Return the (x, y) coordinate for the center point of the cell that contains the specified text.  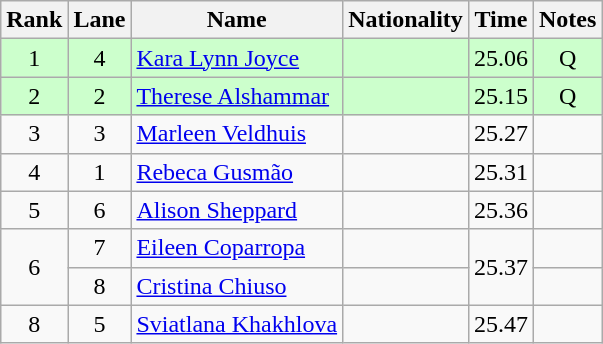
Alison Sheppard (237, 210)
Nationality (406, 20)
Eileen Coparropa (237, 248)
Sviatlana Khakhlova (237, 324)
25.15 (500, 96)
25.27 (500, 134)
Marleen Veldhuis (237, 134)
25.31 (500, 172)
25.36 (500, 210)
Rank (34, 20)
Lane (100, 20)
Notes (567, 20)
Kara Lynn Joyce (237, 58)
Time (500, 20)
25.06 (500, 58)
Therese Alshammar (237, 96)
Name (237, 20)
7 (100, 248)
25.47 (500, 324)
Cristina Chiuso (237, 286)
Rebeca Gusmão (237, 172)
25.37 (500, 267)
